For the text-containing cell, return its midpoint in (x, y) coordinate format. 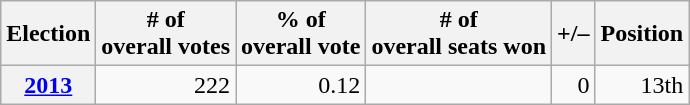
13th (642, 85)
# ofoverall seats won (459, 34)
0.12 (301, 85)
Election (48, 34)
# ofoverall votes (166, 34)
+/– (574, 34)
0 (574, 85)
2013 (48, 85)
222 (166, 85)
Position (642, 34)
% ofoverall vote (301, 34)
